Return (x, y) of the center of cell containing provided text 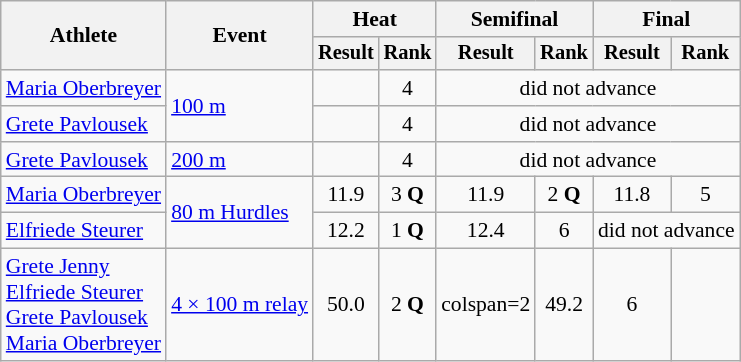
50.0 (346, 305)
3 Q (408, 195)
Semifinal (514, 19)
colspan=2 (486, 305)
12.4 (486, 231)
80 m Hurdles (240, 212)
Athlete (84, 36)
5 (706, 195)
1 Q (408, 231)
4 × 100 m relay (240, 305)
Event (240, 36)
Final (666, 19)
49.2 (564, 305)
Grete JennyElfriede SteurerGrete PavlousekMaria Oberbreyer (84, 305)
200 m (240, 160)
100 m (240, 106)
11.8 (632, 195)
Elfriede Steurer (84, 231)
12.2 (346, 231)
Heat (374, 19)
